Identify which cell holds the provided text, then report its [x, y] central coordinate. 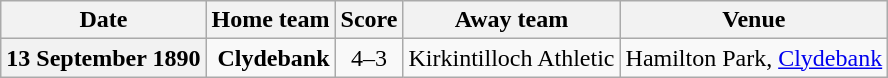
13 September 1890 [104, 58]
Away team [512, 20]
Clydebank [270, 58]
4–3 [369, 58]
Home team [270, 20]
Hamilton Park, Clydebank [754, 58]
Kirkintilloch Athletic [512, 58]
Score [369, 20]
Date [104, 20]
Venue [754, 20]
